For the text-containing cell, return its midpoint in [X, Y] coordinate format. 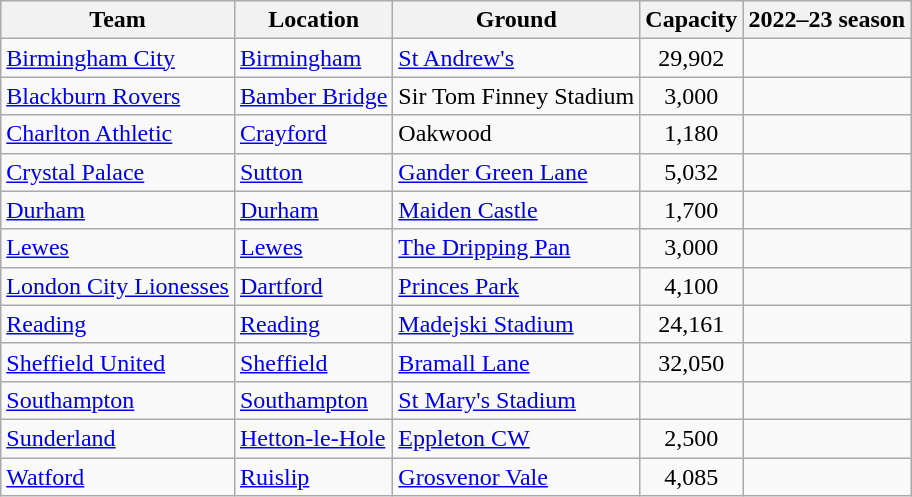
Blackburn Rovers [118, 96]
The Dripping Pan [516, 248]
29,902 [692, 58]
Watford [118, 477]
Sunderland [118, 438]
Madejski Stadium [516, 324]
St Andrew's [516, 58]
Princes Park [516, 286]
Gander Green Lane [516, 172]
Team [118, 20]
Capacity [692, 20]
Sir Tom Finney Stadium [516, 96]
Bramall Lane [516, 362]
Hetton-le-Hole [313, 438]
1,180 [692, 134]
Ground [516, 20]
Location [313, 20]
Birmingham [313, 58]
Sheffield [313, 362]
2022–23 season [827, 20]
24,161 [692, 324]
London City Lionesses [118, 286]
Sutton [313, 172]
2,500 [692, 438]
Charlton Athletic [118, 134]
32,050 [692, 362]
Oakwood [516, 134]
Sheffield United [118, 362]
Birmingham City [118, 58]
Maiden Castle [516, 210]
4,100 [692, 286]
Bamber Bridge [313, 96]
Grosvenor Vale [516, 477]
Crayford [313, 134]
Eppleton CW [516, 438]
1,700 [692, 210]
Crystal Palace [118, 172]
Ruislip [313, 477]
Dartford [313, 286]
St Mary's Stadium [516, 400]
5,032 [692, 172]
4,085 [692, 477]
